Return the (X, Y) coordinate for the center point of the cell that contains the specified text.  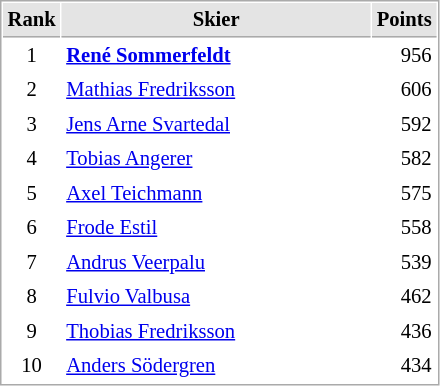
Jens Arne Svartedal (216, 124)
956 (404, 56)
René Sommerfeldt (216, 56)
8 (32, 296)
575 (404, 194)
4 (32, 158)
9 (32, 332)
7 (32, 262)
5 (32, 194)
582 (404, 158)
Fulvio Valbusa (216, 296)
Thobias Fredriksson (216, 332)
Points (404, 20)
539 (404, 262)
Skier (216, 20)
606 (404, 90)
Anders Södergren (216, 366)
6 (32, 228)
2 (32, 90)
Rank (32, 20)
Axel Teichmann (216, 194)
Tobias Angerer (216, 158)
10 (32, 366)
592 (404, 124)
Mathias Fredriksson (216, 90)
434 (404, 366)
436 (404, 332)
Andrus Veerpalu (216, 262)
1 (32, 56)
558 (404, 228)
3 (32, 124)
462 (404, 296)
Frode Estil (216, 228)
